From the cell containing the given text, extract its center point as (X, Y) coordinate. 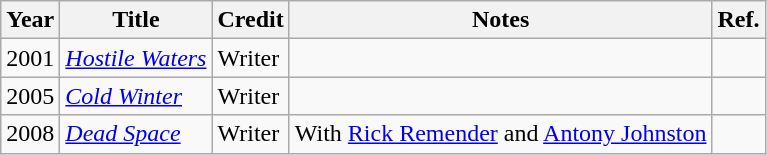
With Rick Remender and Antony Johnston (500, 134)
Ref. (738, 20)
Dead Space (136, 134)
Cold Winter (136, 96)
2005 (30, 96)
2008 (30, 134)
Credit (250, 20)
Year (30, 20)
Notes (500, 20)
Hostile Waters (136, 58)
Title (136, 20)
2001 (30, 58)
